Identify which cell holds the provided text, then report its [x, y] central coordinate. 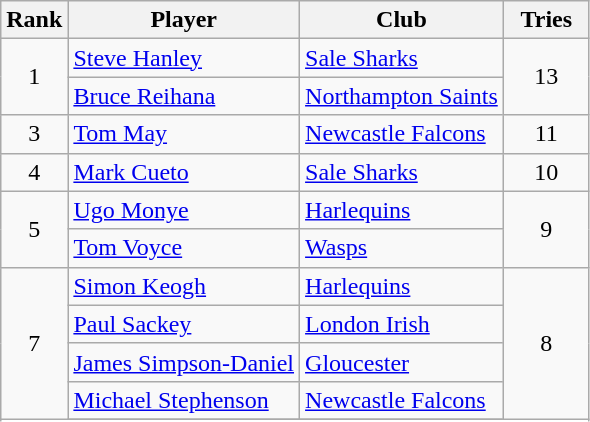
James Simpson-Daniel [184, 362]
Northampton Saints [402, 96]
Tom May [184, 134]
Paul Sackey [184, 324]
9 [546, 229]
Michael Stephenson [184, 400]
Gloucester [402, 362]
Wasps [402, 248]
Mark Cueto [184, 172]
Player [184, 20]
Simon Keogh [184, 286]
Bruce Reihana [184, 96]
10 [546, 172]
Tom Voyce [184, 248]
7 [34, 343]
Club [402, 20]
8 [546, 343]
11 [546, 134]
Ugo Monye [184, 210]
Tries [546, 20]
Steve Hanley [184, 58]
4 [34, 172]
5 [34, 229]
3 [34, 134]
London Irish [402, 324]
13 [546, 77]
1 [34, 77]
Rank [34, 20]
